Provide the [X, Y] coordinate of the cell's center where the given text is located.  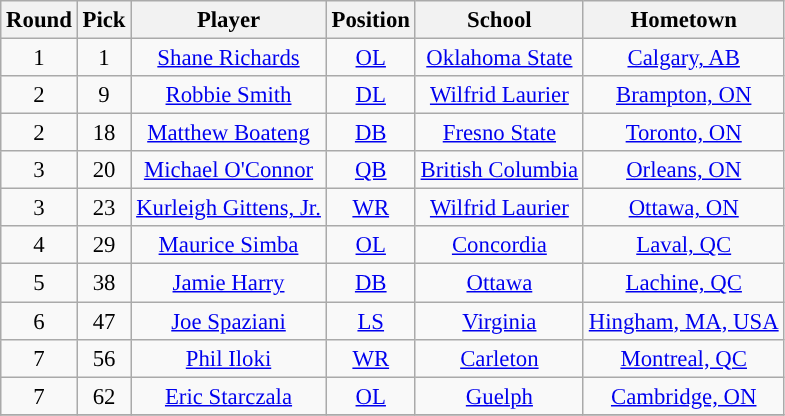
23 [104, 208]
Eric Starczala [228, 396]
Kurleigh Gittens, Jr. [228, 208]
Fresno State [499, 133]
Montreal, QC [683, 358]
Pick [104, 20]
4 [39, 245]
Hingham, MA, USA [683, 321]
Hometown [683, 20]
LS [370, 321]
Robbie Smith [228, 95]
Brampton, ON [683, 95]
Oklahoma State [499, 58]
Michael O'Connor [228, 170]
Guelph [499, 396]
5 [39, 283]
Shane Richards [228, 58]
Round [39, 20]
Phil Iloki [228, 358]
Ottawa, ON [683, 208]
British Columbia [499, 170]
Concordia [499, 245]
Lachine, QC [683, 283]
Toronto, ON [683, 133]
6 [39, 321]
Virginia [499, 321]
Position [370, 20]
47 [104, 321]
Matthew Boateng [228, 133]
62 [104, 396]
Orleans, ON [683, 170]
Maurice Simba [228, 245]
Calgary, AB [683, 58]
QB [370, 170]
School [499, 20]
29 [104, 245]
20 [104, 170]
38 [104, 283]
Player [228, 20]
Carleton [499, 358]
Joe Spaziani [228, 321]
DL [370, 95]
Laval, QC [683, 245]
Jamie Harry [228, 283]
56 [104, 358]
Cambridge, ON [683, 396]
9 [104, 95]
Ottawa [499, 283]
18 [104, 133]
